Return [x, y] of the center of cell containing provided text 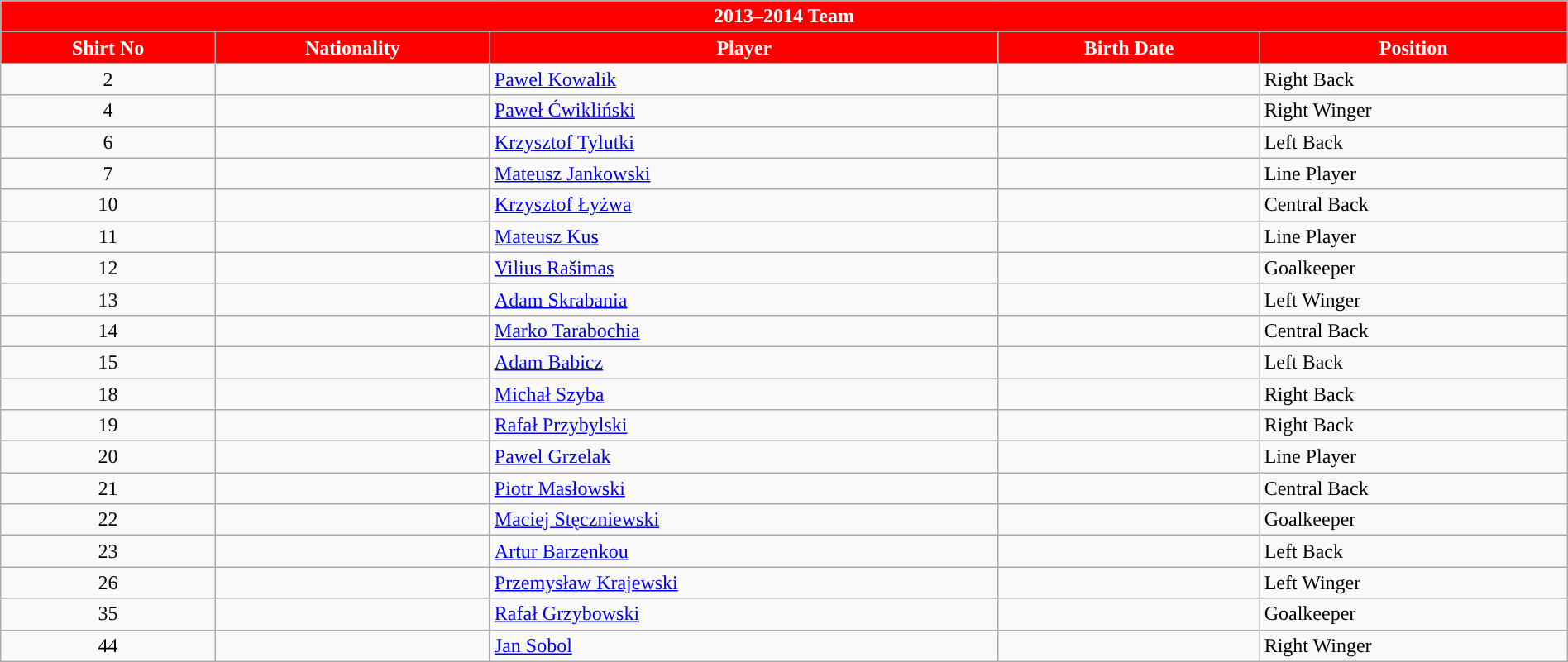
Birth Date [1129, 48]
Jan Sobol [744, 645]
6 [108, 142]
19 [108, 426]
21 [108, 488]
14 [108, 331]
Nationality [352, 48]
Adam Babicz [744, 362]
Mateusz Kus [744, 236]
Player [744, 48]
Przemysław Krajewski [744, 583]
Vilius Rašimas [744, 268]
Krzysztof Łyżwa [744, 205]
10 [108, 205]
7 [108, 174]
26 [108, 583]
12 [108, 268]
2013–2014 Team [784, 17]
Shirt No [108, 48]
22 [108, 520]
Paweł Ćwikliński [744, 111]
Mateusz Jankowski [744, 174]
11 [108, 236]
Pawel Kowalik [744, 79]
4 [108, 111]
20 [108, 457]
35 [108, 614]
13 [108, 299]
Piotr Masłowski [744, 488]
Rafał Grzybowski [744, 614]
44 [108, 645]
Michał Szyba [744, 394]
Rafał Przybylski [744, 426]
Position [1413, 48]
18 [108, 394]
Pawel Grzelak [744, 457]
15 [108, 362]
Krzysztof Tylutki [744, 142]
23 [108, 551]
Maciej Stęczniewski [744, 520]
2 [108, 79]
Artur Barzenkou [744, 551]
Adam Skrabania [744, 299]
Marko Tarabochia [744, 331]
